For the text-containing cell, return its midpoint in [X, Y] coordinate format. 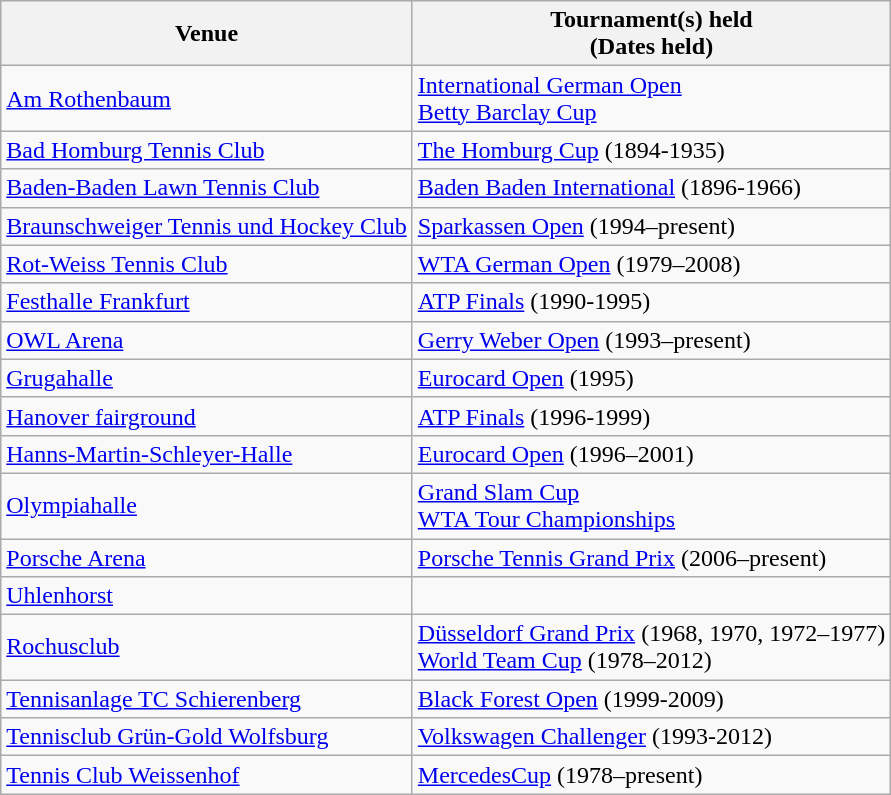
Tennisclub Grün-Gold Wolfsburg [207, 737]
International German OpenBetty Barclay Cup [651, 98]
Olympiahalle [207, 506]
Eurocard Open (1995) [651, 378]
Bad Homburg Tennis Club [207, 150]
Eurocard Open (1996–2001) [651, 454]
Venue [207, 34]
Grand Slam CupWTA Tour Championships [651, 506]
WTA German Open (1979–2008) [651, 264]
Braunschweiger Tennis und Hockey Club [207, 226]
Rochusclub [207, 648]
Tennisanlage TC Schierenberg [207, 699]
Baden-Baden Lawn Tennis Club [207, 188]
Sparkassen Open (1994–present) [651, 226]
Black Forest Open (1999-2009) [651, 699]
Volkswagen Challenger (1993-2012) [651, 737]
Uhlenhorst [207, 596]
Baden Baden International (1896-1966) [651, 188]
Düsseldorf Grand Prix (1968, 1970, 1972–1977) World Team Cup (1978–2012) [651, 648]
Tournament(s) held(Dates held) [651, 34]
The Homburg Cup (1894-1935) [651, 150]
Gerry Weber Open (1993–present) [651, 340]
Festhalle Frankfurt [207, 302]
Hanover fairground [207, 416]
Tennis Club Weissenhof [207, 775]
Am Rothenbaum [207, 98]
MercedesCup (1978–present) [651, 775]
Hanns-Martin-Schleyer-Halle [207, 454]
Grugahalle [207, 378]
Rot-Weiss Tennis Club [207, 264]
ATP Finals (1990-1995) [651, 302]
ATP Finals (1996-1999) [651, 416]
OWL Arena [207, 340]
Porsche Tennis Grand Prix (2006–present) [651, 557]
Porsche Arena [207, 557]
